Find where the given text appears and provide that cell's center as (X, Y) coordinate. 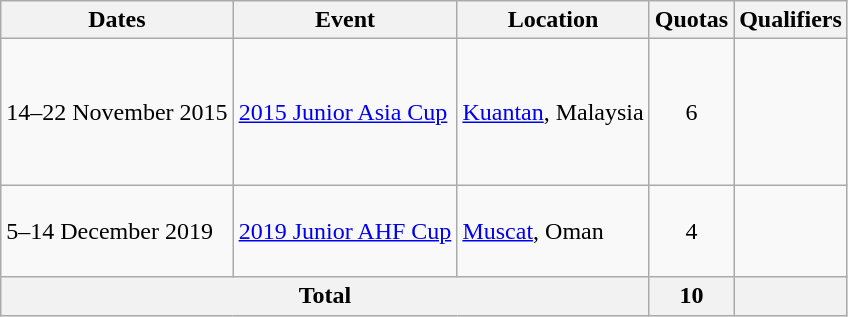
4 (691, 231)
Total (325, 296)
Event (345, 20)
2015 Junior Asia Cup (345, 112)
2019 Junior AHF Cup (345, 231)
6 (691, 112)
Quotas (691, 20)
5–14 December 2019 (117, 231)
Kuantan, Malaysia (553, 112)
Muscat, Oman (553, 231)
Dates (117, 20)
10 (691, 296)
Qualifiers (791, 20)
Location (553, 20)
14–22 November 2015 (117, 112)
